Find where the given text appears and provide that cell's center as [X, Y] coordinate. 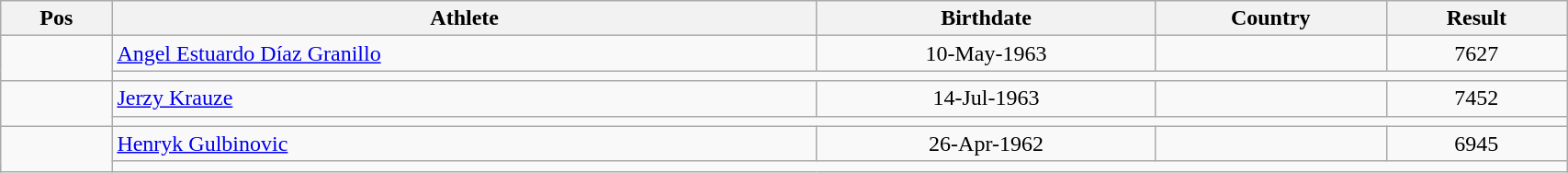
Country [1271, 18]
14-Jul-1963 [986, 98]
Birthdate [986, 18]
7452 [1477, 98]
10-May-1963 [986, 53]
Athlete [465, 18]
6945 [1477, 144]
Result [1477, 18]
7627 [1477, 53]
26-Apr-1962 [986, 144]
Henryk Gulbinovic [465, 144]
Jerzy Krauze [465, 98]
Angel Estuardo Díaz Granillo [465, 53]
Pos [57, 18]
